For the text-containing cell, return its midpoint in (x, y) coordinate format. 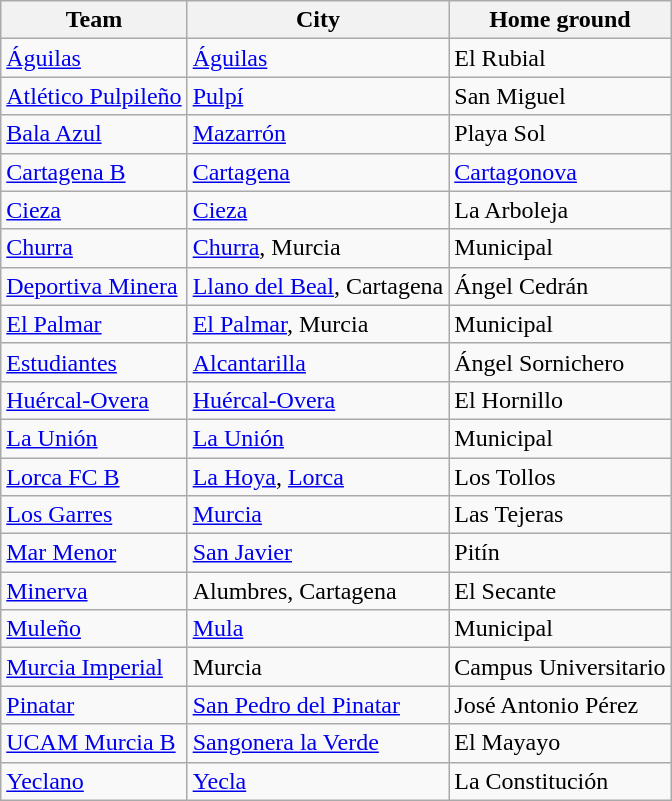
El Hornillo (560, 400)
Team (94, 20)
Playa Sol (560, 134)
José Antonio Pérez (560, 705)
Churra, Murcia (318, 248)
La Arboleja (560, 210)
City (318, 20)
San Miguel (560, 96)
El Mayayo (560, 743)
Los Garres (94, 515)
San Javier (318, 553)
Cartagena (318, 172)
Minerva (94, 591)
Llano del Beal, Cartagena (318, 286)
Alcantarilla (318, 362)
Muleño (94, 629)
El Palmar (94, 324)
Bala Azul (94, 134)
Home ground (560, 20)
Ángel Cedrán (560, 286)
La Constitución (560, 781)
Mula (318, 629)
El Palmar, Murcia (318, 324)
Pinatar (94, 705)
Las Tejeras (560, 515)
Murcia Imperial (94, 667)
Deportiva Minera (94, 286)
Cartagena B (94, 172)
Mar Menor (94, 553)
Pulpí (318, 96)
El Secante (560, 591)
Atlético Pulpileño (94, 96)
Estudiantes (94, 362)
Cartagonova (560, 172)
Yecla (318, 781)
El Rubial (560, 58)
Yeclano (94, 781)
Lorca FC B (94, 477)
Sangonera la Verde (318, 743)
UCAM Murcia B (94, 743)
Campus Universitario (560, 667)
Alumbres, Cartagena (318, 591)
Los Tollos (560, 477)
La Hoya, Lorca (318, 477)
Churra (94, 248)
Mazarrón (318, 134)
Ángel Sornichero (560, 362)
Pitín (560, 553)
San Pedro del Pinatar (318, 705)
